Return the [x, y] coordinate for the center point of the cell that contains the specified text.  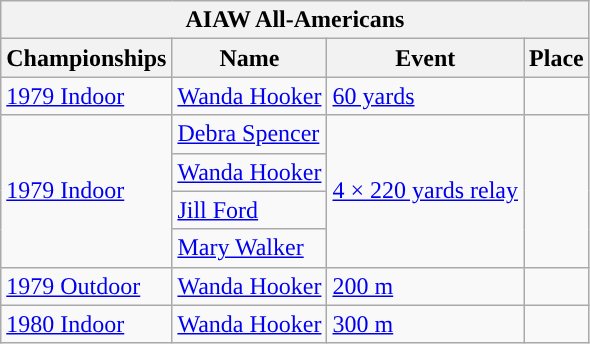
Debra Spencer [250, 134]
Name [250, 58]
AIAW All-Americans [295, 20]
60 yards [426, 96]
Place [557, 58]
Jill Ford [250, 210]
200 m [426, 286]
1979 Outdoor [86, 286]
300 m [426, 324]
Event [426, 58]
Mary Walker [250, 248]
4 × 220 yards relay [426, 191]
Championships [86, 58]
1980 Indoor [86, 324]
